For the text-containing cell, return its midpoint in (x, y) coordinate format. 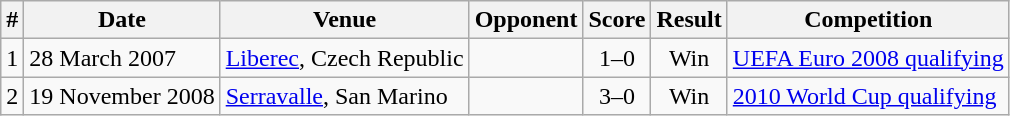
Serravalle, San Marino (344, 96)
1–0 (617, 58)
Venue (344, 20)
Opponent (526, 20)
3–0 (617, 96)
2 (12, 96)
Score (617, 20)
Result (689, 20)
1 (12, 58)
2010 World Cup qualifying (868, 96)
28 March 2007 (122, 58)
Date (122, 20)
19 November 2008 (122, 96)
UEFA Euro 2008 qualifying (868, 58)
Competition (868, 20)
Liberec, Czech Republic (344, 58)
# (12, 20)
